For the text-containing cell, return its midpoint in [x, y] coordinate format. 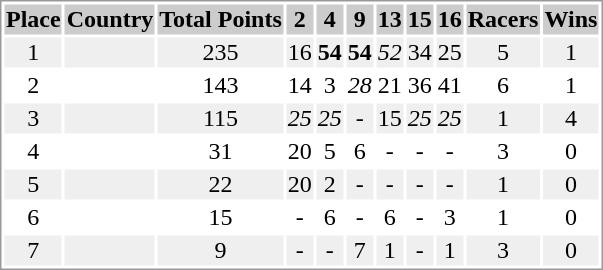
31 [220, 151]
Total Points [220, 19]
Place [33, 19]
143 [220, 85]
34 [420, 53]
115 [220, 119]
28 [360, 85]
21 [390, 85]
52 [390, 53]
235 [220, 53]
Racers [503, 19]
Wins [571, 19]
36 [420, 85]
41 [450, 85]
13 [390, 19]
22 [220, 185]
14 [300, 85]
Country [110, 19]
